Capture the cell that displays the provided text and extract its (X, Y) central coordinate. 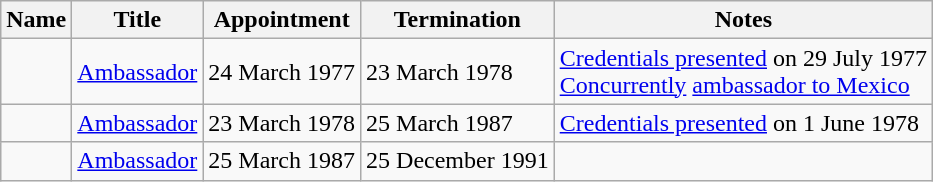
Credentials presented on 1 June 1978 (743, 123)
Title (138, 20)
24 March 1977 (282, 72)
Name (36, 20)
Credentials presented on 29 July 1977Concurrently ambassador to Mexico (743, 72)
Notes (743, 20)
25 December 1991 (458, 161)
Appointment (282, 20)
Termination (458, 20)
